Provide the [x, y] coordinate of the cell's center where the given text is located.  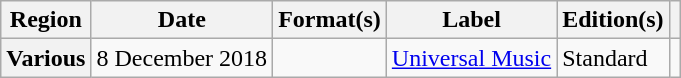
Edition(s) [613, 20]
8 December 2018 [182, 58]
Universal Music [471, 58]
Date [182, 20]
Region [46, 20]
Standard [613, 58]
Various [46, 58]
Label [471, 20]
Format(s) [330, 20]
